From the cell containing the given text, extract its center point as [X, Y] coordinate. 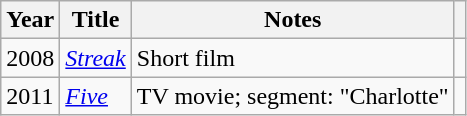
Five [96, 96]
TV movie; segment: "Charlotte" [292, 96]
2011 [30, 96]
Streak [96, 58]
Title [96, 20]
Notes [292, 20]
Short film [292, 58]
2008 [30, 58]
Year [30, 20]
